Return the [X, Y] coordinate for the center point of the cell that contains the specified text.  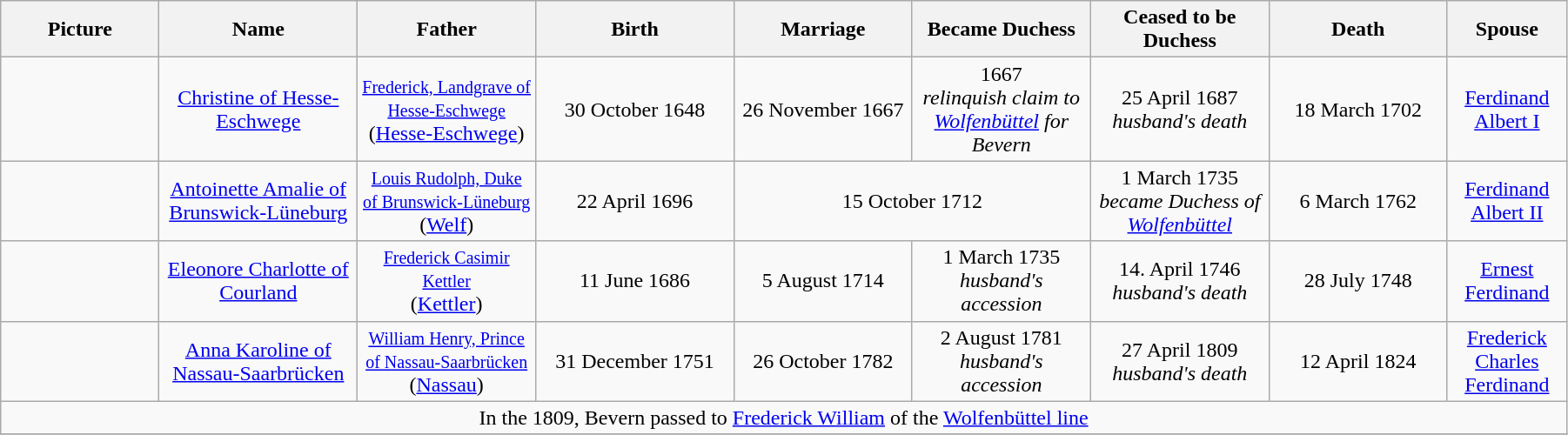
Ferdinand Albert I [1507, 110]
Louis Rudolph, Duke of Brunswick-Lüneburg(Welf) [447, 201]
Ceased to be Duchess [1180, 30]
1 March 1735became Duchess of Wolfenbüttel [1180, 201]
Christine of Hesse-Eschwege [258, 110]
22 April 1696 [635, 201]
Ernest Ferdinand [1507, 281]
Picture [80, 30]
Antoinette Amalie of Brunswick-Lüneburg [258, 201]
15 October 1712 [912, 201]
Name [258, 30]
27 April 1809husband's death [1180, 361]
26 October 1782 [823, 361]
1 March 1735husband's accession [1001, 281]
Frederick Charles Ferdinand [1507, 361]
6 March 1762 [1357, 201]
William Henry, Prince of Nassau-Saarbrücken(Nassau) [447, 361]
2 August 1781husband's accession [1001, 361]
14. April 1746husband's death [1180, 281]
1667relinquish claim to Wolfenbüttel for Bevern [1001, 110]
Became Duchess [1001, 30]
25 April 1687husband's death [1180, 110]
31 December 1751 [635, 361]
5 August 1714 [823, 281]
18 March 1702 [1357, 110]
11 June 1686 [635, 281]
Anna Karoline of Nassau-Saarbrücken [258, 361]
Father [447, 30]
28 July 1748 [1357, 281]
Eleonore Charlotte of Courland [258, 281]
Frederick Casimir Kettler(Kettler) [447, 281]
Ferdinand Albert II [1507, 201]
12 April 1824 [1357, 361]
Frederick, Landgrave of Hesse-Eschwege(Hesse-Eschwege) [447, 110]
30 October 1648 [635, 110]
Death [1357, 30]
26 November 1667 [823, 110]
Birth [635, 30]
In the 1809, Bevern passed to Frederick William of the Wolfenbüttel line [784, 418]
Spouse [1507, 30]
Marriage [823, 30]
